Locate the cell with the specified text and output its (x, y) center coordinate. 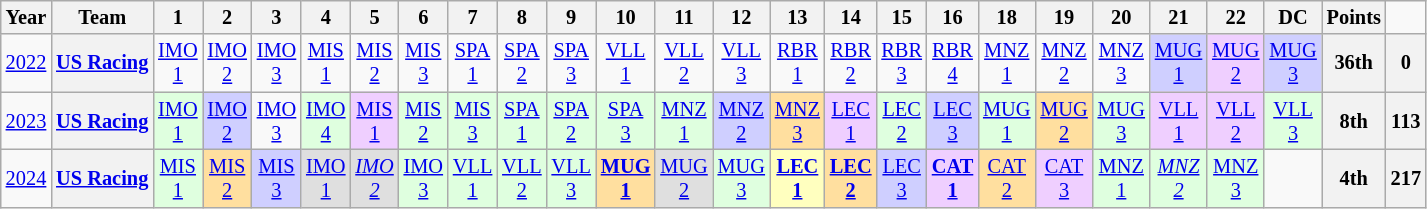
RBR2 (851, 63)
11 (684, 17)
IMO4 (326, 121)
14 (851, 17)
Year (26, 17)
15 (901, 17)
12 (742, 17)
8th (1354, 121)
RBR3 (901, 63)
RBR1 (798, 63)
21 (1178, 17)
2022 (26, 63)
18 (1006, 17)
6 (424, 17)
3 (276, 17)
2 (226, 17)
22 (1236, 17)
19 (1064, 17)
8 (522, 17)
1 (178, 17)
217 (1406, 178)
Team (102, 17)
9 (572, 17)
7 (472, 17)
4th (1354, 178)
DC (1292, 17)
0 (1406, 63)
CAT2 (1006, 178)
Points (1354, 17)
2024 (26, 178)
36th (1354, 63)
CAT1 (952, 178)
13 (798, 17)
16 (952, 17)
20 (1122, 17)
RBR4 (952, 63)
CAT3 (1064, 178)
4 (326, 17)
113 (1406, 121)
10 (626, 17)
5 (374, 17)
2023 (26, 121)
